For the text-containing cell, return its midpoint in (X, Y) coordinate format. 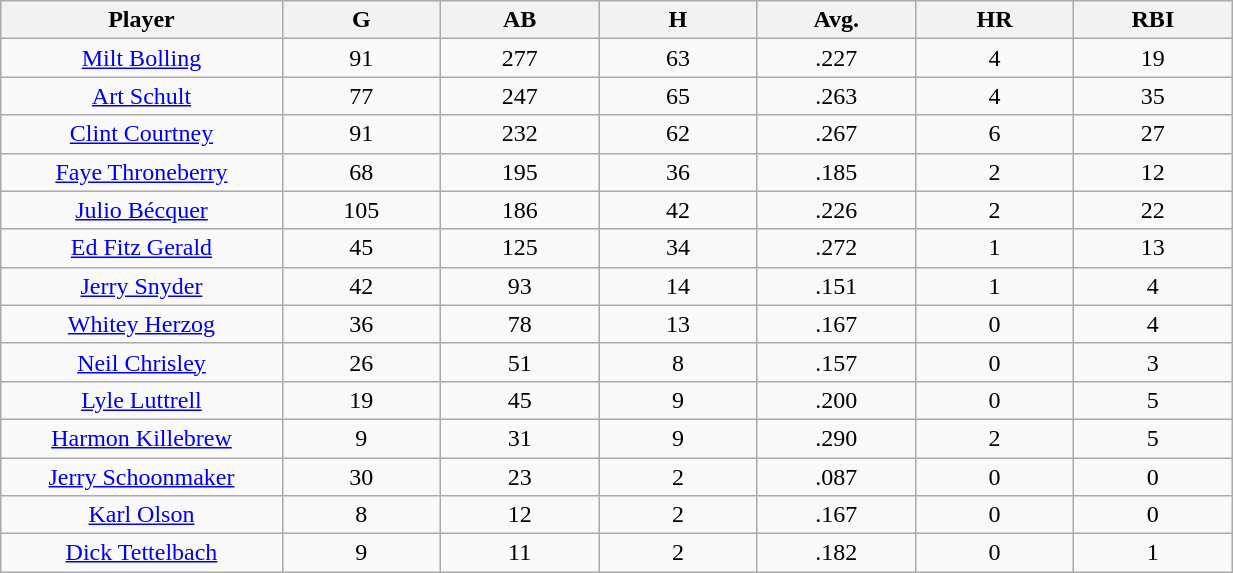
HR (994, 20)
.290 (836, 438)
195 (519, 172)
Ed Fitz Gerald (142, 248)
.267 (836, 134)
93 (519, 286)
.227 (836, 58)
65 (678, 96)
62 (678, 134)
Jerry Schoonmaker (142, 477)
Whitey Herzog (142, 324)
Clint Courtney (142, 134)
.185 (836, 172)
Player (142, 20)
6 (994, 134)
51 (519, 362)
77 (361, 96)
68 (361, 172)
Lyle Luttrell (142, 400)
232 (519, 134)
30 (361, 477)
.200 (836, 400)
Milt Bolling (142, 58)
78 (519, 324)
186 (519, 210)
.157 (836, 362)
27 (1153, 134)
Karl Olson (142, 515)
22 (1153, 210)
.182 (836, 553)
.087 (836, 477)
Avg. (836, 20)
AB (519, 20)
Art Schult (142, 96)
35 (1153, 96)
.151 (836, 286)
277 (519, 58)
Harmon Killebrew (142, 438)
.263 (836, 96)
125 (519, 248)
14 (678, 286)
23 (519, 477)
Neil Chrisley (142, 362)
.226 (836, 210)
105 (361, 210)
63 (678, 58)
RBI (1153, 20)
Julio Bécquer (142, 210)
31 (519, 438)
247 (519, 96)
Jerry Snyder (142, 286)
H (678, 20)
.272 (836, 248)
34 (678, 248)
Dick Tettelbach (142, 553)
11 (519, 553)
Faye Throneberry (142, 172)
26 (361, 362)
3 (1153, 362)
G (361, 20)
